Detect which cell encompasses the target text, then output its (X, Y) center coordinate. 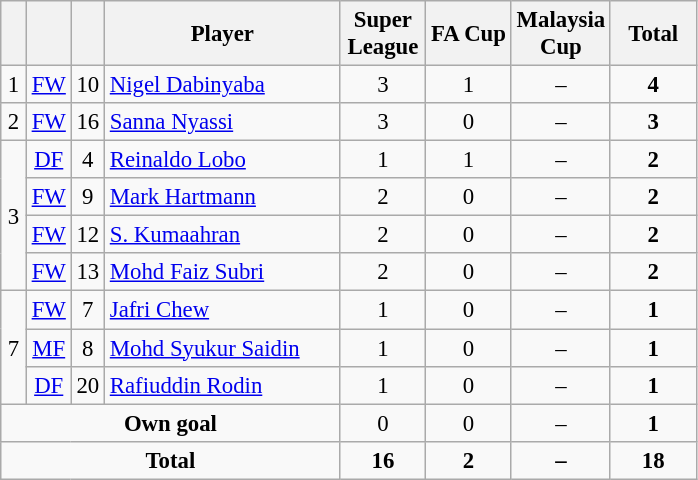
Jafri Chew (222, 310)
Sanna Nyassi (222, 122)
Player (222, 34)
18 (653, 460)
Nigel Dabinyaba (222, 85)
Malaysia Cup (560, 34)
8 (88, 348)
10 (88, 85)
9 (88, 197)
FA Cup (469, 34)
MF (48, 348)
Mohd Syukur Saidin (222, 348)
Rafiuddin Rodin (222, 385)
12 (88, 235)
13 (88, 273)
Super League (383, 34)
Own goal (170, 423)
Mark Hartmann (222, 197)
S. Kumaahran (222, 235)
Mohd Faiz Subri (222, 273)
Reinaldo Lobo (222, 160)
20 (88, 385)
